Capture the cell that displays the provided text and extract its [x, y] central coordinate. 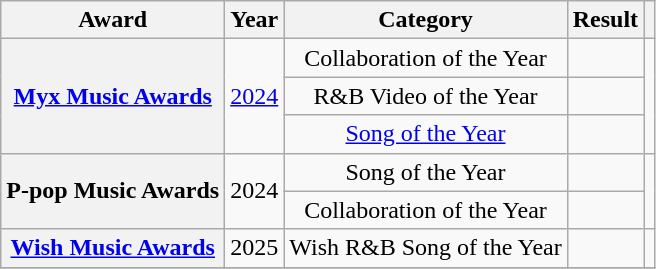
Wish R&B Song of the Year [426, 248]
Year [254, 20]
R&B Video of the Year [426, 96]
Category [426, 20]
2025 [254, 248]
Wish Music Awards [113, 248]
Award [113, 20]
P-pop Music Awards [113, 191]
Result [605, 20]
Myx Music Awards [113, 96]
